Search for the cell housing the specified text and yield its [x, y] center coordinate. 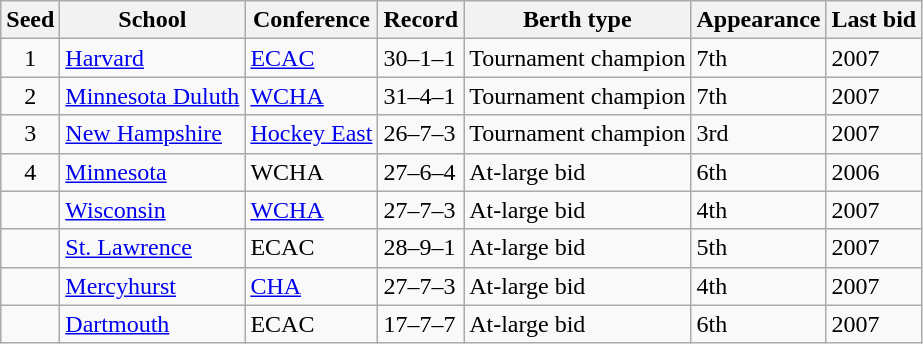
Last bid [874, 20]
CHA [312, 286]
28–9–1 [421, 248]
Berth type [578, 20]
Minnesota Duluth [152, 96]
31–4–1 [421, 96]
2 [30, 96]
2006 [874, 172]
St. Lawrence [152, 248]
New Hampshire [152, 134]
Record [421, 20]
Hockey East [312, 134]
School [152, 20]
Appearance [758, 20]
Harvard [152, 58]
Dartmouth [152, 324]
Wisconsin [152, 210]
Minnesota [152, 172]
26–7–3 [421, 134]
5th [758, 248]
1 [30, 58]
3rd [758, 134]
4 [30, 172]
30–1–1 [421, 58]
17–7–7 [421, 324]
Conference [312, 20]
3 [30, 134]
Mercyhurst [152, 286]
Seed [30, 20]
27–6–4 [421, 172]
